Return [X, Y] of the center of cell containing provided text 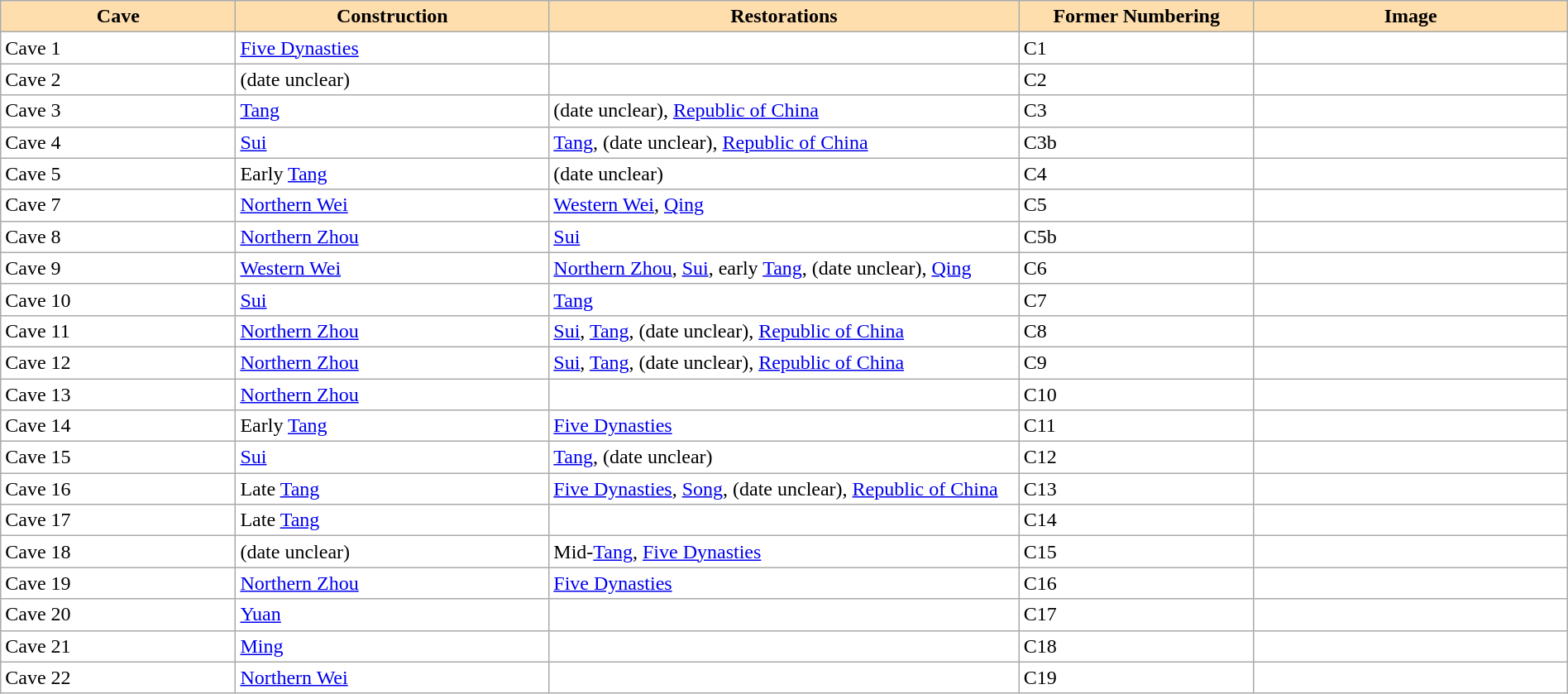
C8 [1136, 331]
C14 [1136, 520]
Cave 11 [118, 331]
Restorations [784, 17]
Cave 16 [118, 489]
Cave 19 [118, 583]
Cave 18 [118, 552]
C17 [1136, 615]
C4 [1136, 174]
Cave 3 [118, 111]
Cave 20 [118, 615]
Cave 8 [118, 237]
Cave 1 [118, 48]
Cave 5 [118, 174]
C3 [1136, 111]
C19 [1136, 677]
C16 [1136, 583]
Western Wei, Qing [784, 205]
Cave 9 [118, 268]
Mid-Tang, Five Dynasties [784, 552]
Cave 7 [118, 205]
C7 [1136, 299]
Former Numbering [1136, 17]
Cave 2 [118, 79]
Cave 12 [118, 362]
Tang, (date unclear) [784, 457]
Cave 13 [118, 395]
Cave [118, 17]
C6 [1136, 268]
Cave 22 [118, 677]
C13 [1136, 489]
Northern Zhou, Sui, early Tang, (date unclear), Qing [784, 268]
Construction [392, 17]
Cave 10 [118, 299]
Five Dynasties, Song, (date unclear), Republic of China [784, 489]
C5 [1136, 205]
Ming [392, 646]
Tang, (date unclear), Republic of China [784, 142]
Cave 21 [118, 646]
C2 [1136, 79]
C3b [1136, 142]
C18 [1136, 646]
C15 [1136, 552]
C12 [1136, 457]
C10 [1136, 395]
Cave 15 [118, 457]
C11 [1136, 426]
Western Wei [392, 268]
Cave 4 [118, 142]
Image [1411, 17]
Yuan [392, 615]
C5b [1136, 237]
Cave 17 [118, 520]
Cave 14 [118, 426]
C1 [1136, 48]
C9 [1136, 362]
(date unclear), Republic of China [784, 111]
